Return the (x, y) coordinate for the center point of the cell that contains the specified text.  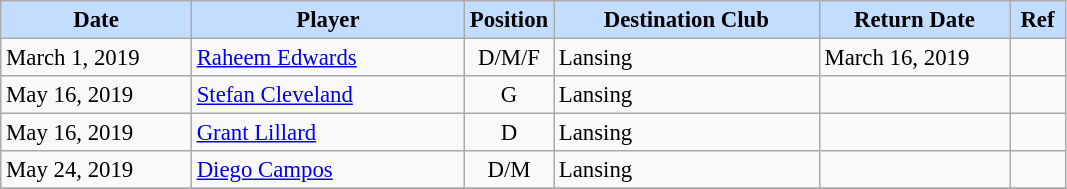
Stefan Cleveland (328, 95)
Player (328, 20)
Grant Lillard (328, 133)
Destination Club (687, 20)
D/M (508, 170)
D/M/F (508, 58)
Diego Campos (328, 170)
D (508, 133)
Ref (1038, 20)
Position (508, 20)
March 16, 2019 (914, 58)
Date (96, 20)
Return Date (914, 20)
G (508, 95)
March 1, 2019 (96, 58)
Raheem Edwards (328, 58)
May 24, 2019 (96, 170)
